Find where the given text appears and provide that cell's center as (X, Y) coordinate. 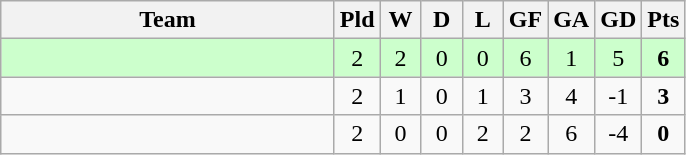
5 (618, 58)
GF (525, 20)
GA (572, 20)
GD (618, 20)
W (400, 20)
Team (168, 20)
Pts (664, 20)
Pld (357, 20)
L (482, 20)
-1 (618, 96)
-4 (618, 134)
4 (572, 96)
D (442, 20)
